Return [x, y] of the center of cell containing provided text 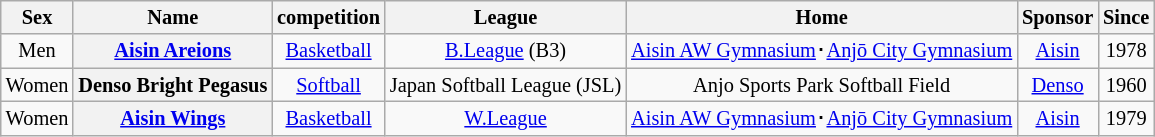
Denso [1058, 85]
Softball [328, 85]
Anjo Sports Park Softball Field [822, 85]
1978 [1126, 51]
competition [328, 17]
League [506, 17]
Men [38, 51]
Aisin Areions [172, 51]
W.League [506, 118]
Name [172, 17]
Denso Bright Pegasus [172, 85]
Home [822, 17]
Since [1126, 17]
Japan Softball League (JSL) [506, 85]
1960 [1126, 85]
Aisin Wings [172, 118]
Sponsor [1058, 17]
B.League (B3) [506, 51]
Sex [38, 17]
1979 [1126, 118]
